Detect which cell encompasses the target text, then output its (X, Y) center coordinate. 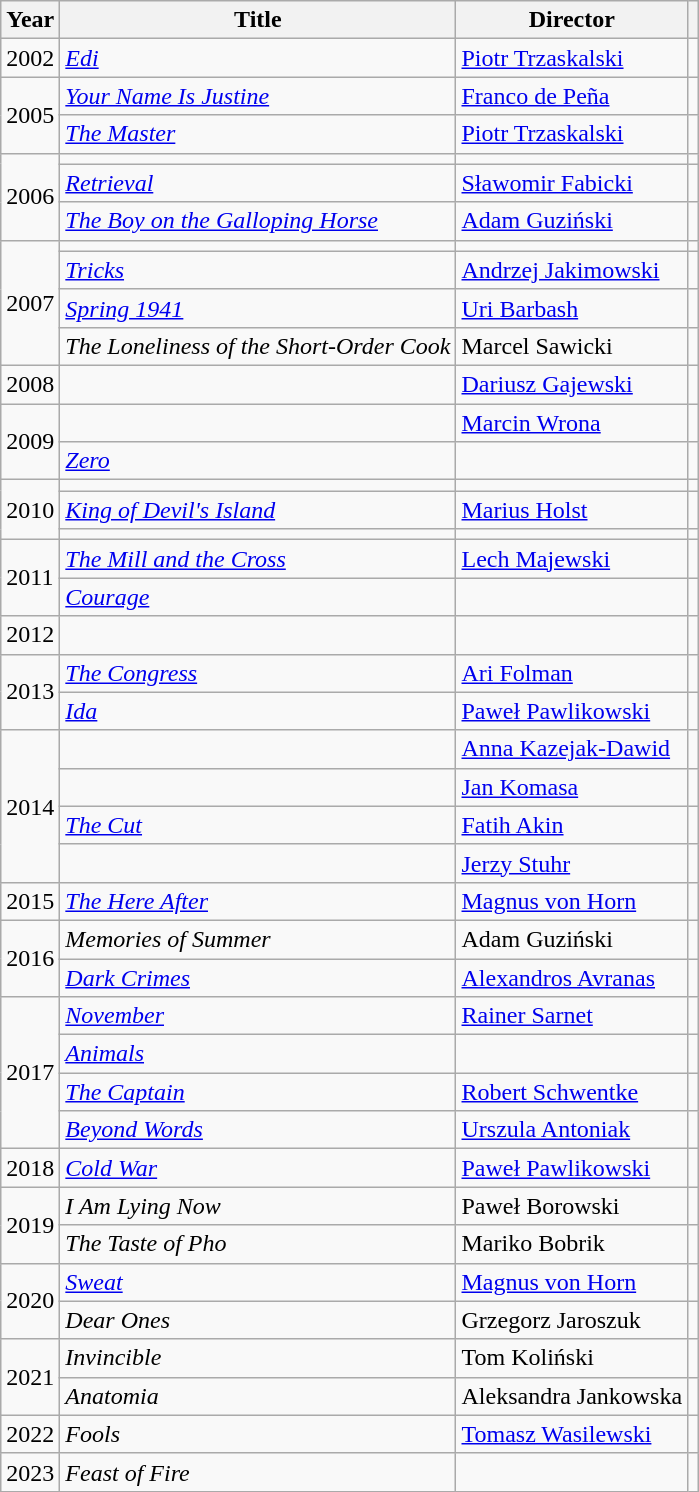
The Cut (258, 825)
The Boy on the Galloping Horse (258, 221)
Anna Kazejak-Dawid (572, 749)
Uri Barbash (572, 308)
Robert Schwentke (572, 1092)
Cold War (258, 1168)
Marius Holst (572, 510)
2017 (30, 1073)
Spring 1941 (258, 308)
2016 (30, 958)
Sweat (258, 1282)
Tomasz Wasilewski (572, 1434)
Zero (258, 461)
Tom Koliński (572, 1358)
Edi (258, 58)
Sławomir Fabicki (572, 183)
2012 (30, 635)
2013 (30, 692)
November (258, 1016)
2002 (30, 58)
Year (30, 20)
Feast of Fire (258, 1472)
2011 (30, 578)
2010 (30, 510)
Jan Komasa (572, 787)
Alexandros Avranas (572, 977)
Ida (258, 711)
Courage (258, 597)
Anatomia (258, 1396)
Aleksandra Jankowska (572, 1396)
Fatih Akin (572, 825)
2006 (30, 196)
Beyond Words (258, 1130)
Dear Ones (258, 1320)
Grzegorz Jaroszuk (572, 1320)
2023 (30, 1472)
Marcin Wrona (572, 423)
2014 (30, 806)
Ari Folman (572, 673)
2020 (30, 1301)
Paweł Borowski (572, 1206)
The Loneliness of the Short-Order Cook (258, 346)
Invincible (258, 1358)
Franco de Peña (572, 96)
Title (258, 20)
2007 (30, 302)
I Am Lying Now (258, 1206)
2018 (30, 1168)
Rainer Sarnet (572, 1016)
2015 (30, 901)
Andrzej Jakimowski (572, 270)
2009 (30, 442)
Your Name Is Justine (258, 96)
The Captain (258, 1092)
Tricks (258, 270)
The Here After (258, 901)
Dariusz Gajewski (572, 384)
2005 (30, 115)
Dark Crimes (258, 977)
2019 (30, 1225)
Mariko Bobrik (572, 1244)
The Taste of Pho (258, 1244)
Memories of Summer (258, 939)
Retrieval (258, 183)
Jerzy Stuhr (572, 863)
Director (572, 20)
The Mill and the Cross (258, 559)
Animals (258, 1054)
2008 (30, 384)
King of Devil's Island (258, 510)
The Congress (258, 673)
Urszula Antoniak (572, 1130)
Lech Majewski (572, 559)
Fools (258, 1434)
The Master (258, 134)
Marcel Sawicki (572, 346)
2022 (30, 1434)
2021 (30, 1377)
